Determine the [X, Y] coordinate at the center of the cell enclosing the given text.  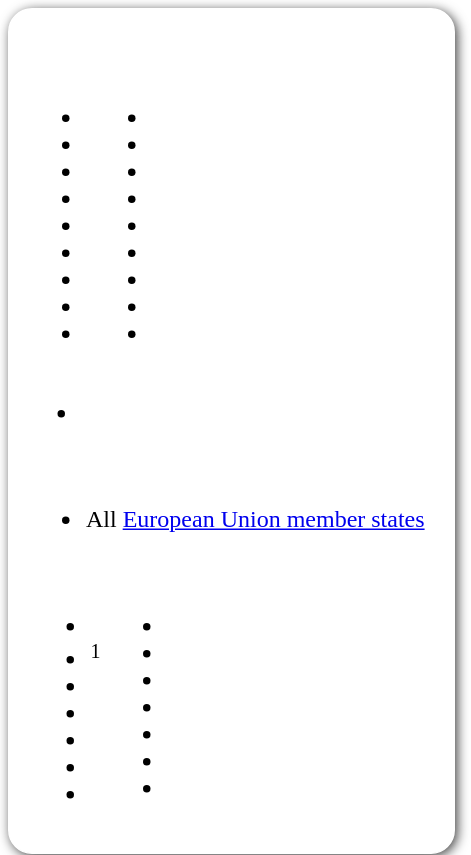
1 [66, 696]
